Pinpoint the cell where the given text exists, returning its [x, y] midpoint coordinate. 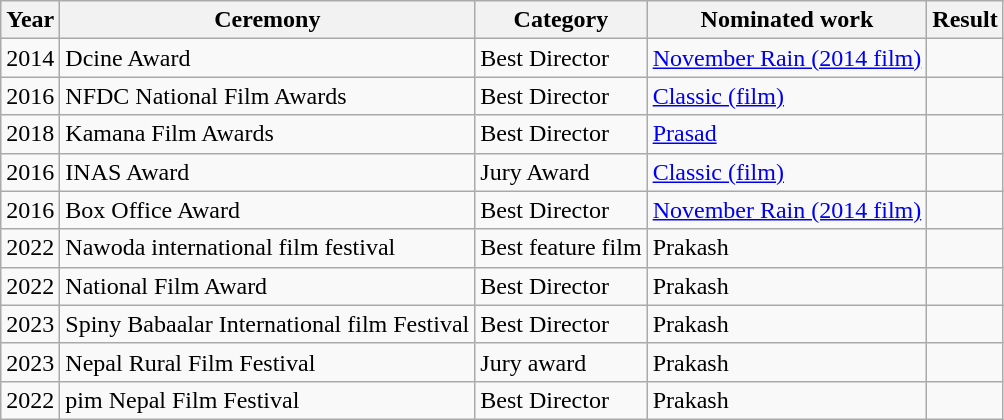
2014 [30, 58]
Box Office Award [268, 210]
Nawoda international film festival [268, 248]
Nepal Rural Film Festival [268, 362]
Spiny Babaalar International film Festival [268, 324]
pim Nepal Film Festival [268, 400]
Dcine Award [268, 58]
Prasad [787, 134]
Year [30, 20]
Kamana Film Awards [268, 134]
Jury award [561, 362]
Best feature film [561, 248]
Nominated work [787, 20]
NFDC National Film Awards [268, 96]
Category [561, 20]
Jury Award [561, 172]
Result [965, 20]
Ceremony [268, 20]
National Film Award [268, 286]
INAS Award [268, 172]
2018 [30, 134]
